Extract the (x, y) coordinate from the center of the cell holding the provided text.  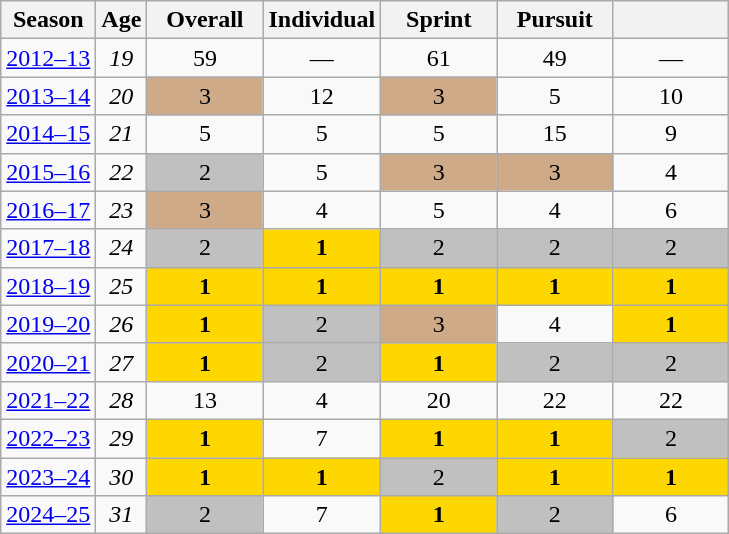
Pursuit (555, 20)
61 (439, 58)
2014–15 (48, 134)
2023–24 (48, 477)
24 (122, 248)
59 (205, 58)
Season (48, 20)
21 (122, 134)
Overall (205, 20)
19 (122, 58)
Age (122, 20)
31 (122, 515)
2019–20 (48, 324)
12 (322, 96)
9 (671, 134)
2022–23 (48, 438)
15 (555, 134)
30 (122, 477)
2024–25 (48, 515)
25 (122, 286)
13 (205, 400)
27 (122, 362)
Individual (322, 20)
26 (122, 324)
2017–18 (48, 248)
2015–16 (48, 172)
2013–14 (48, 96)
23 (122, 210)
49 (555, 58)
29 (122, 438)
28 (122, 400)
2021–22 (48, 400)
10 (671, 96)
2016–17 (48, 210)
Sprint (439, 20)
2020–21 (48, 362)
2012–13 (48, 58)
2018–19 (48, 286)
